Detect which cell encompasses the target text, then output its (x, y) center coordinate. 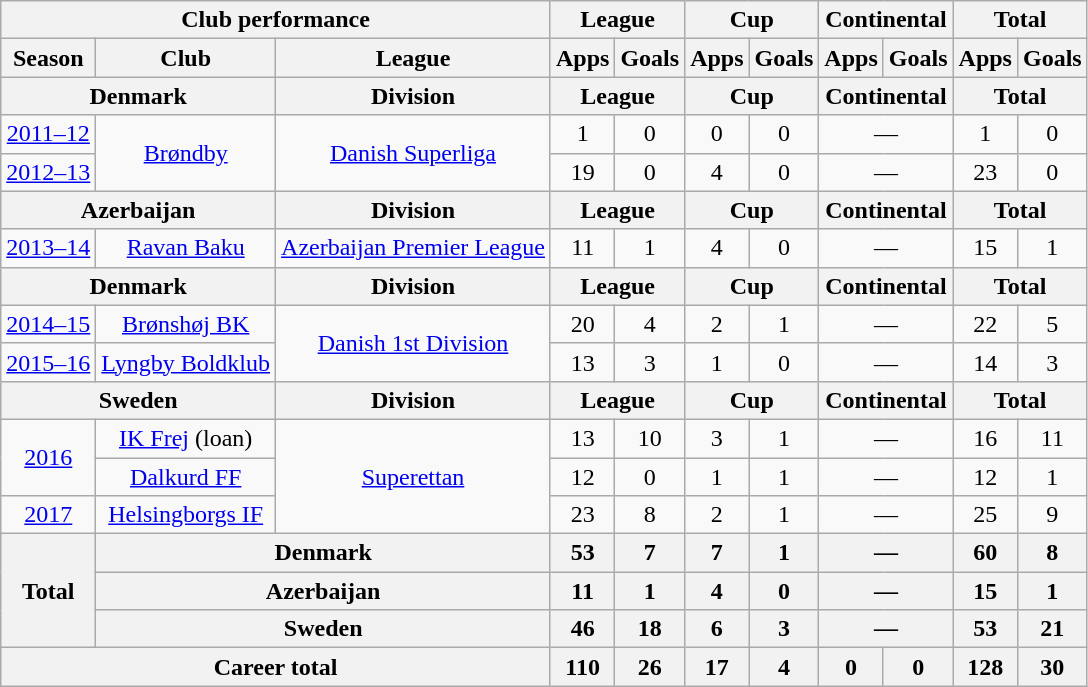
Lyngby Boldklub (186, 362)
110 (582, 667)
Danish Superliga (414, 153)
Season (48, 58)
Ravan Baku (186, 248)
2012–13 (48, 172)
5 (1052, 324)
26 (650, 667)
21 (1052, 629)
Azerbaijan Premier League (414, 248)
2013–14 (48, 248)
Brøndby (186, 153)
Club performance (276, 20)
18 (650, 629)
Danish 1st Division (414, 343)
IK Frej (loan) (186, 438)
2016 (48, 457)
128 (985, 667)
10 (650, 438)
22 (985, 324)
30 (1052, 667)
2015–16 (48, 362)
Superettan (414, 476)
Career total (276, 667)
Brønshøj BK (186, 324)
46 (582, 629)
25 (985, 515)
2011–12 (48, 134)
19 (582, 172)
6 (717, 629)
14 (985, 362)
2014–15 (48, 324)
60 (985, 553)
2017 (48, 515)
17 (717, 667)
Dalkurd FF (186, 477)
20 (582, 324)
Helsingborgs IF (186, 515)
16 (985, 438)
9 (1052, 515)
Club (186, 58)
